Find where the given text appears and provide that cell's center as [X, Y] coordinate. 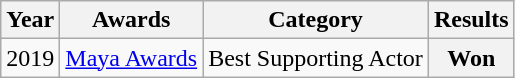
Year [30, 20]
Category [316, 20]
Maya Awards [132, 58]
2019 [30, 58]
Won [471, 58]
Best Supporting Actor [316, 58]
Awards [132, 20]
Results [471, 20]
